Search for the cell housing the specified text and yield its (X, Y) center coordinate. 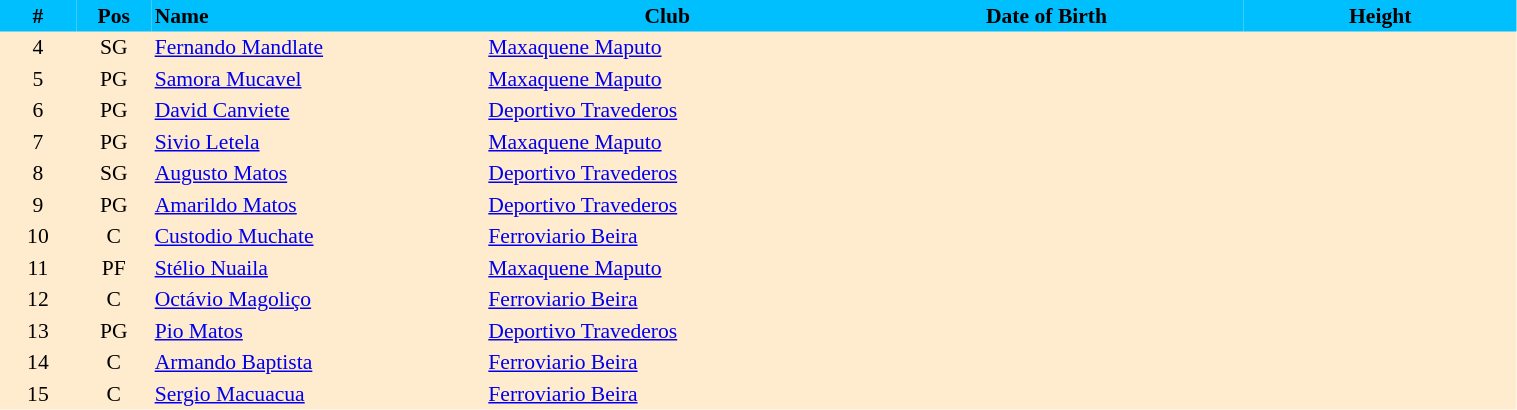
Augusto Matos (319, 174)
Date of Birth (1046, 16)
12 (38, 300)
Sergio Macuacua (319, 394)
Name (319, 16)
14 (38, 362)
10 (38, 236)
8 (38, 174)
Fernando Mandlate (319, 48)
Pio Matos (319, 331)
# (38, 16)
Club (667, 16)
Sivio Letela (319, 142)
Stélio Nuaila (319, 268)
Amarildo Matos (319, 205)
Octávio Magoliço (319, 300)
Custodio Muchate (319, 236)
Height (1380, 16)
Armando Baptista (319, 362)
15 (38, 394)
11 (38, 268)
Pos (114, 16)
13 (38, 331)
4 (38, 48)
6 (38, 110)
PF (114, 268)
5 (38, 79)
Samora Mucavel (319, 79)
9 (38, 205)
David Canviete (319, 110)
7 (38, 142)
